Capture the cell that displays the provided text and extract its (x, y) central coordinate. 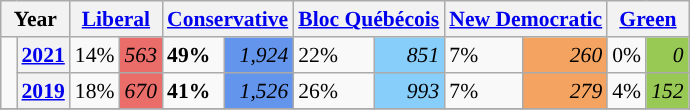
0% (626, 55)
1,924 (258, 55)
Bloc Québécois (368, 19)
49% (193, 55)
279 (564, 91)
851 (410, 55)
2021 (42, 55)
670 (142, 91)
0 (668, 55)
1,526 (258, 91)
Year (36, 19)
260 (564, 55)
22% (334, 55)
Conservative (228, 19)
Liberal (116, 19)
41% (193, 91)
563 (142, 55)
2019 (42, 91)
152 (668, 91)
New Democratic (526, 19)
14% (95, 55)
4% (626, 91)
993 (410, 91)
26% (334, 91)
Green (648, 19)
18% (95, 91)
